Scan for the cell matching the given text and deliver its (X, Y) coordinate at center. 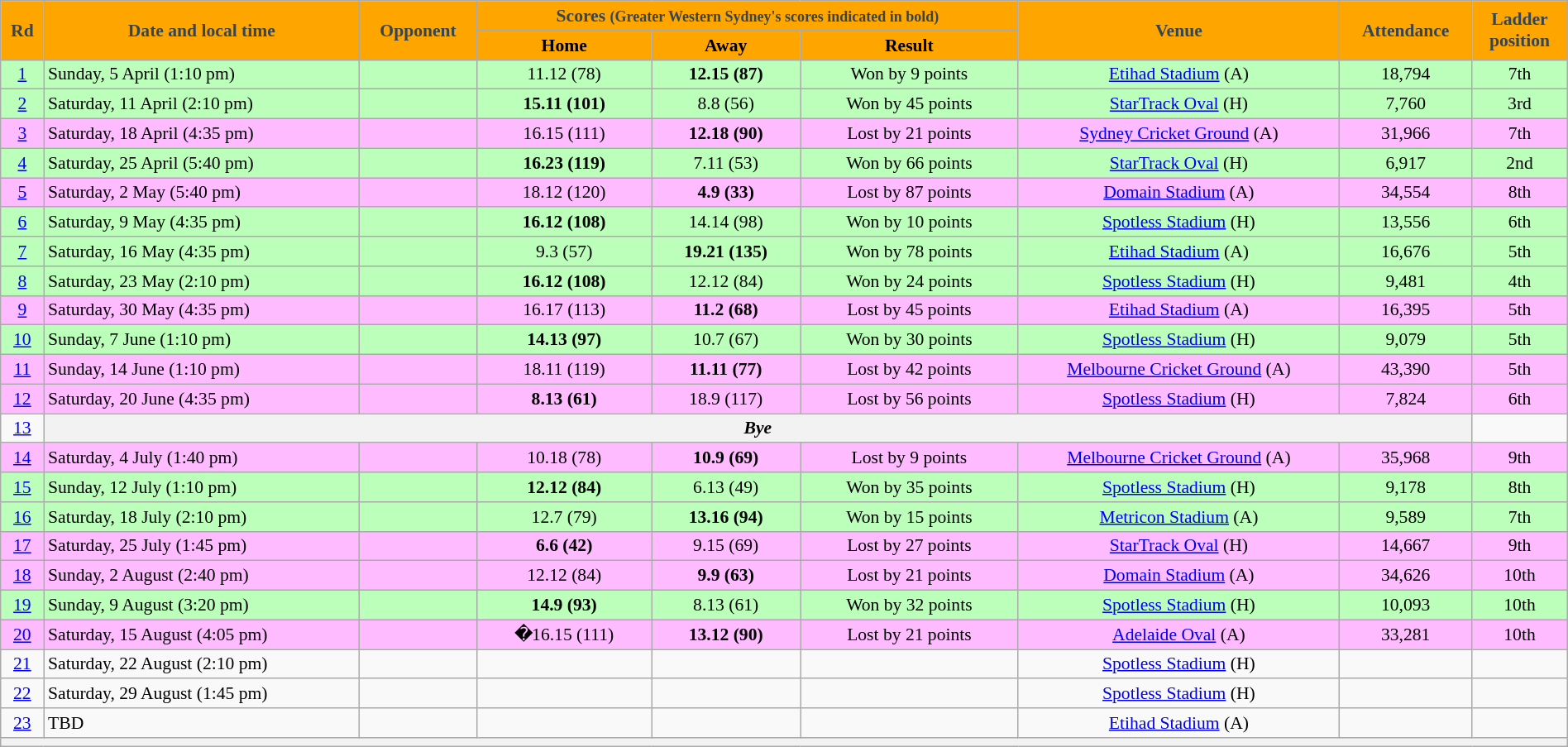
Won by 32 points (910, 606)
Saturday, 25 July (1:45 pm) (202, 546)
18.9 (117) (726, 399)
16,676 (1406, 251)
10.7 (67) (726, 340)
1 (22, 74)
17 (22, 546)
6.13 (49) (726, 487)
15.11 (101) (564, 104)
18.11 (119) (564, 370)
8 (22, 281)
Lost by 42 points (910, 370)
10.18 (78) (564, 458)
Lost by 56 points (910, 399)
Away (726, 45)
16,395 (1406, 310)
Saturday, 15 August (4:05 pm) (202, 634)
11.12 (78) (564, 74)
12.7 (79) (564, 517)
Saturday, 16 May (4:35 pm) (202, 251)
11.11 (77) (726, 370)
15 (22, 487)
14.13 (97) (564, 340)
Won by 66 points (910, 163)
14 (22, 458)
Saturday, 22 August (2:10 pm) (202, 664)
12 (22, 399)
Opponent (418, 30)
9,079 (1406, 340)
Saturday, 30 May (4:35 pm) (202, 310)
Scores (Greater Western Sydney's scores indicated in bold) (748, 16)
Sunday, 7 June (1:10 pm) (202, 340)
TBD (202, 723)
Won by 15 points (910, 517)
Lost by 45 points (910, 310)
Lost by 9 points (910, 458)
14,667 (1406, 546)
18.12 (120) (564, 193)
2nd (1520, 163)
Result (910, 45)
5 (22, 193)
Won by 9 points (910, 74)
13.12 (90) (726, 634)
Lost by 27 points (910, 546)
9,481 (1406, 281)
14.9 (93) (564, 606)
Rd (22, 30)
Adelaide Oval (A) (1178, 634)
Venue (1178, 30)
21 (22, 664)
Saturday, 20 June (4:35 pm) (202, 399)
3 (22, 134)
4.9 (33) (726, 193)
13.16 (94) (726, 517)
Metricon Stadium (A) (1178, 517)
10,093 (1406, 606)
Attendance (1406, 30)
10.9 (69) (726, 458)
7 (22, 251)
18,794 (1406, 74)
Saturday, 18 July (2:10 pm) (202, 517)
16.17 (113) (564, 310)
6,917 (1406, 163)
4th (1520, 281)
Sunday, 5 April (1:10 pm) (202, 74)
35,968 (1406, 458)
16 (22, 517)
11.2 (68) (726, 310)
Won by 78 points (910, 251)
22 (22, 694)
9.15 (69) (726, 546)
Saturday, 25 April (5:40 pm) (202, 163)
19.21 (135) (726, 251)
Ladderposition (1520, 30)
Won by 30 points (910, 340)
9.9 (63) (726, 576)
Saturday, 2 May (5:40 pm) (202, 193)
Saturday, 4 July (1:40 pm) (202, 458)
Date and local time (202, 30)
Won by 10 points (910, 223)
Won by 24 points (910, 281)
16.23 (119) (564, 163)
14.14 (98) (726, 223)
Sunday, 12 July (1:10 pm) (202, 487)
Bye (758, 429)
Sunday, 14 June (1:10 pm) (202, 370)
6.6 (42) (564, 546)
�16.15 (111) (564, 634)
16.15 (111) (564, 134)
Sunday, 9 August (3:20 pm) (202, 606)
9 (22, 310)
11 (22, 370)
9.3 (57) (564, 251)
7.11 (53) (726, 163)
33,281 (1406, 634)
9,589 (1406, 517)
Saturday, 11 April (2:10 pm) (202, 104)
Lost by 87 points (910, 193)
2 (22, 104)
Saturday, 9 May (4:35 pm) (202, 223)
20 (22, 634)
Saturday, 29 August (1:45 pm) (202, 694)
34,554 (1406, 193)
34,626 (1406, 576)
18 (22, 576)
Saturday, 23 May (2:10 pm) (202, 281)
3rd (1520, 104)
Won by 35 points (910, 487)
Saturday, 18 April (4:35 pm) (202, 134)
7,760 (1406, 104)
7,824 (1406, 399)
12.15 (87) (726, 74)
10 (22, 340)
Home (564, 45)
Sunday, 2 August (2:40 pm) (202, 576)
9,178 (1406, 487)
31,966 (1406, 134)
43,390 (1406, 370)
13,556 (1406, 223)
19 (22, 606)
23 (22, 723)
13 (22, 429)
Sydney Cricket Ground (A) (1178, 134)
4 (22, 163)
6 (22, 223)
Won by 45 points (910, 104)
12.18 (90) (726, 134)
8.8 (56) (726, 104)
